Return (x, y) of the center of cell containing provided text 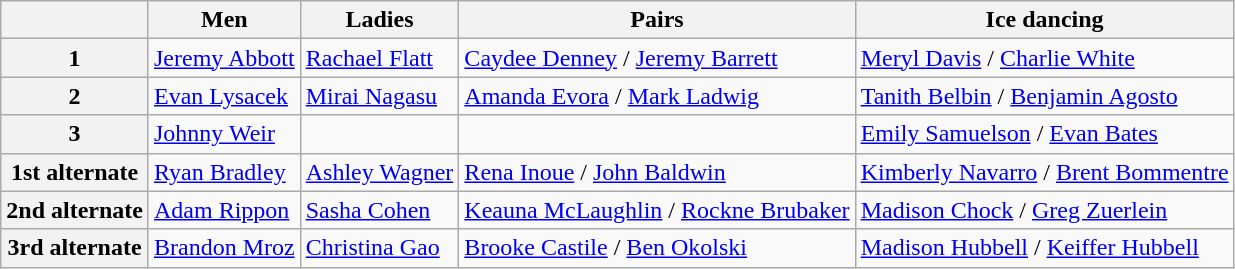
Ice dancing (1044, 20)
Madison Chock / Greg Zuerlein (1044, 210)
1st alternate (75, 172)
Brooke Castile / Ben Okolski (657, 248)
Ryan Bradley (224, 172)
Ashley Wagner (380, 172)
Sasha Cohen (380, 210)
Johnny Weir (224, 134)
Ladies (380, 20)
Jeremy Abbott (224, 58)
1 (75, 58)
Christina Gao (380, 248)
Meryl Davis / Charlie White (1044, 58)
Rachael Flatt (380, 58)
Men (224, 20)
Keauna McLaughlin / Rockne Brubaker (657, 210)
Rena Inoue / John Baldwin (657, 172)
Kimberly Navarro / Brent Bommentre (1044, 172)
3rd alternate (75, 248)
Mirai Nagasu (380, 96)
2nd alternate (75, 210)
Adam Rippon (224, 210)
Pairs (657, 20)
Madison Hubbell / Keiffer Hubbell (1044, 248)
Tanith Belbin / Benjamin Agosto (1044, 96)
Evan Lysacek (224, 96)
2 (75, 96)
Amanda Evora / Mark Ladwig (657, 96)
Caydee Denney / Jeremy Barrett (657, 58)
3 (75, 134)
Emily Samuelson / Evan Bates (1044, 134)
Brandon Mroz (224, 248)
